Provide the (x, y) coordinate of the cell's center where the given text is located.  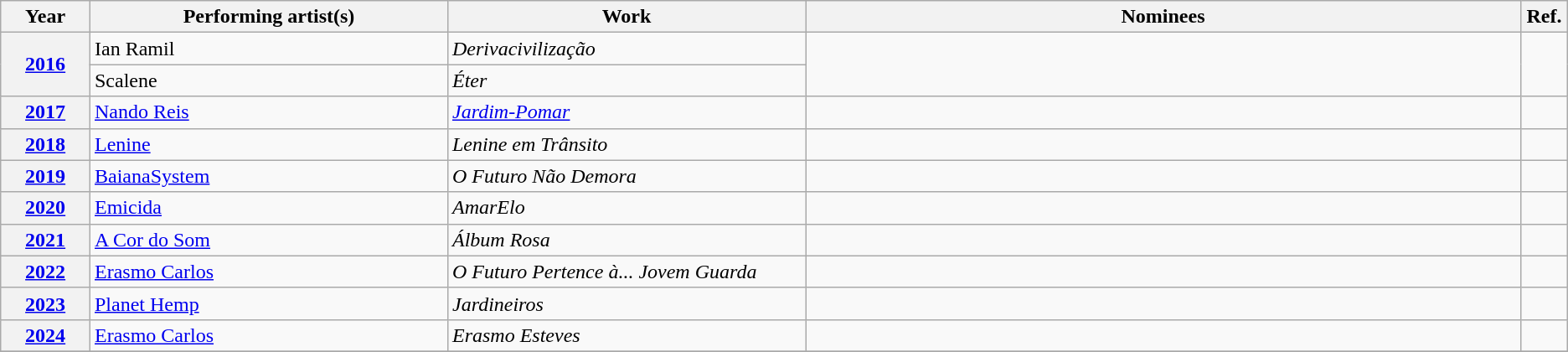
Nando Reis (268, 112)
O Futuro Não Demora (627, 176)
Lenine (268, 144)
2017 (45, 112)
BaianaSystem (268, 176)
Ian Ramil (268, 49)
Emicida (268, 208)
Derivacivilização (627, 49)
Performing artist(s) (268, 17)
AmarElo (627, 208)
Scalene (268, 80)
Jardim-Pomar (627, 112)
2022 (45, 272)
Planet Hemp (268, 303)
Éter (627, 80)
O Futuro Pertence à... Jovem Guarda (627, 272)
Álbum Rosa (627, 240)
2020 (45, 208)
Jardineiros (627, 303)
Lenine em Trânsito (627, 144)
Work (627, 17)
2023 (45, 303)
2024 (45, 335)
2021 (45, 240)
Nominees (1163, 17)
A Cor do Som (268, 240)
2018 (45, 144)
2016 (45, 65)
Year (45, 17)
Erasmo Esteves (627, 335)
Ref. (1545, 17)
2019 (45, 176)
